Pinpoint the cell where the given text exists, returning its (X, Y) midpoint coordinate. 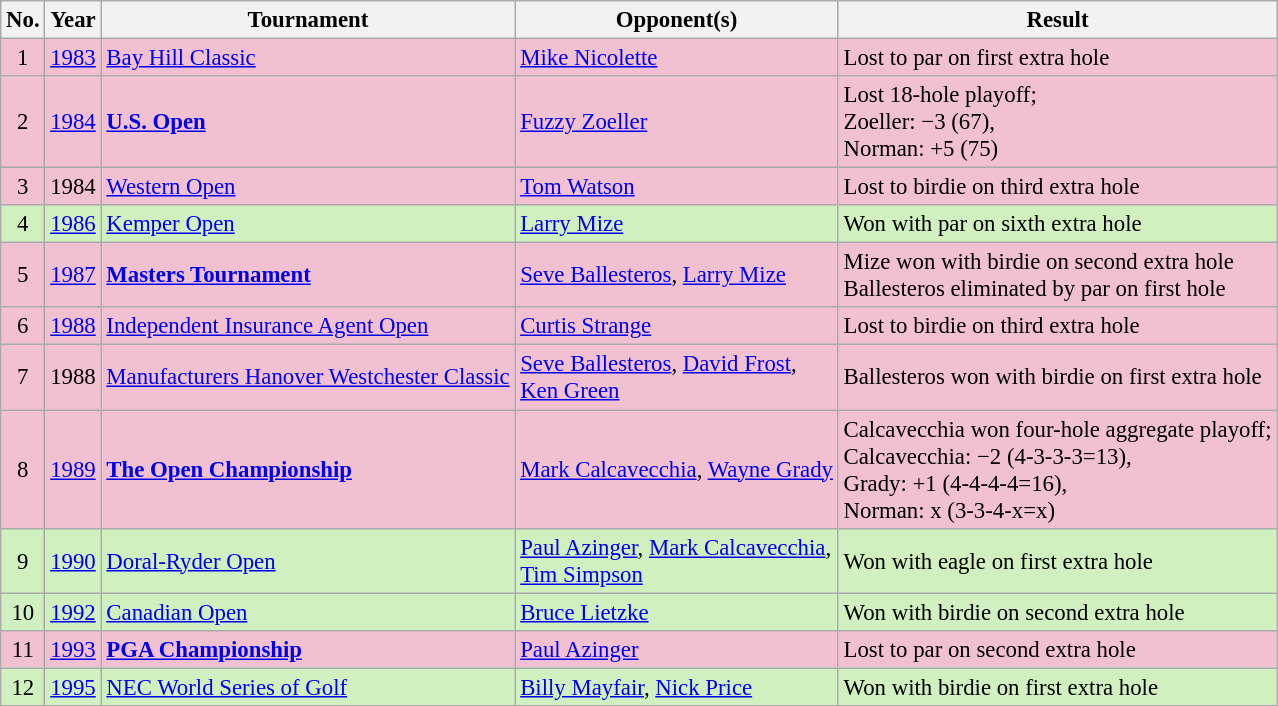
Curtis Strange (676, 327)
Result (1058, 20)
Opponent(s) (676, 20)
12 (23, 687)
1 (23, 58)
4 (23, 224)
Mize won with birdie on second extra holeBallesteros eliminated by par on first hole (1058, 276)
11 (23, 649)
1992 (73, 612)
Canadian Open (308, 612)
9 (23, 560)
Fuzzy Zoeller (676, 122)
Doral-Ryder Open (308, 560)
7 (23, 378)
Billy Mayfair, Nick Price (676, 687)
Calcavecchia won four-hole aggregate playoff;Calcavecchia: −2 (4-3-3-3=13),Grady: +1 (4-4-4-4=16),Norman: x (3-3-4-x=x) (1058, 470)
Won with par on sixth extra hole (1058, 224)
Seve Ballesteros, Larry Mize (676, 276)
No. (23, 20)
Mike Nicolette (676, 58)
1987 (73, 276)
1990 (73, 560)
Western Open (308, 187)
Seve Ballesteros, David Frost, Ken Green (676, 378)
1986 (73, 224)
10 (23, 612)
Won with birdie on first extra hole (1058, 687)
1989 (73, 470)
1993 (73, 649)
U.S. Open (308, 122)
Won with birdie on second extra hole (1058, 612)
Tournament (308, 20)
8 (23, 470)
Lost to par on first extra hole (1058, 58)
Ballesteros won with birdie on first extra hole (1058, 378)
6 (23, 327)
Year (73, 20)
Larry Mize (676, 224)
Kemper Open (308, 224)
Mark Calcavecchia, Wayne Grady (676, 470)
PGA Championship (308, 649)
Paul Azinger, Mark Calcavecchia, Tim Simpson (676, 560)
2 (23, 122)
Bay Hill Classic (308, 58)
Paul Azinger (676, 649)
1983 (73, 58)
Bruce Lietzke (676, 612)
Tom Watson (676, 187)
Masters Tournament (308, 276)
Lost 18-hole playoff;Zoeller: −3 (67),Norman: +5 (75) (1058, 122)
Manufacturers Hanover Westchester Classic (308, 378)
Independent Insurance Agent Open (308, 327)
The Open Championship (308, 470)
Lost to par on second extra hole (1058, 649)
NEC World Series of Golf (308, 687)
5 (23, 276)
1995 (73, 687)
3 (23, 187)
Won with eagle on first extra hole (1058, 560)
